Return the (x, y) coordinate for the center point of the cell that contains the specified text.  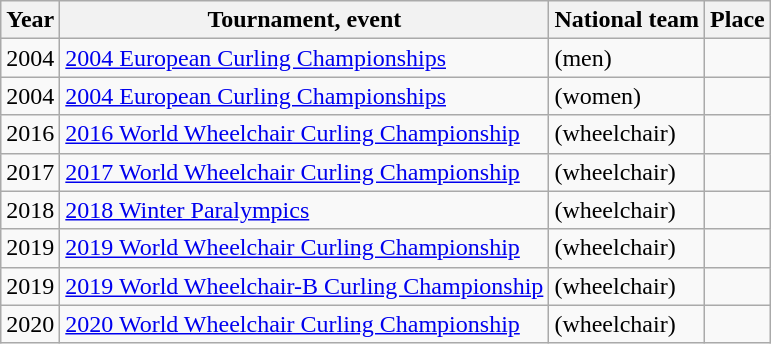
2017 World Wheelchair Curling Championship (304, 172)
2018 Winter Paralympics (304, 210)
2020 World Wheelchair Curling Championship (304, 324)
2016 (30, 134)
(men) (627, 58)
National team (627, 20)
2019 World Wheelchair-B Curling Championship (304, 286)
2016 World Wheelchair Curling Championship (304, 134)
Tournament, event (304, 20)
2020 (30, 324)
2019 World Wheelchair Curling Championship (304, 248)
(women) (627, 96)
2018 (30, 210)
Place (738, 20)
Year (30, 20)
2017 (30, 172)
